Scan for the cell matching the given text and deliver its (X, Y) coordinate at center. 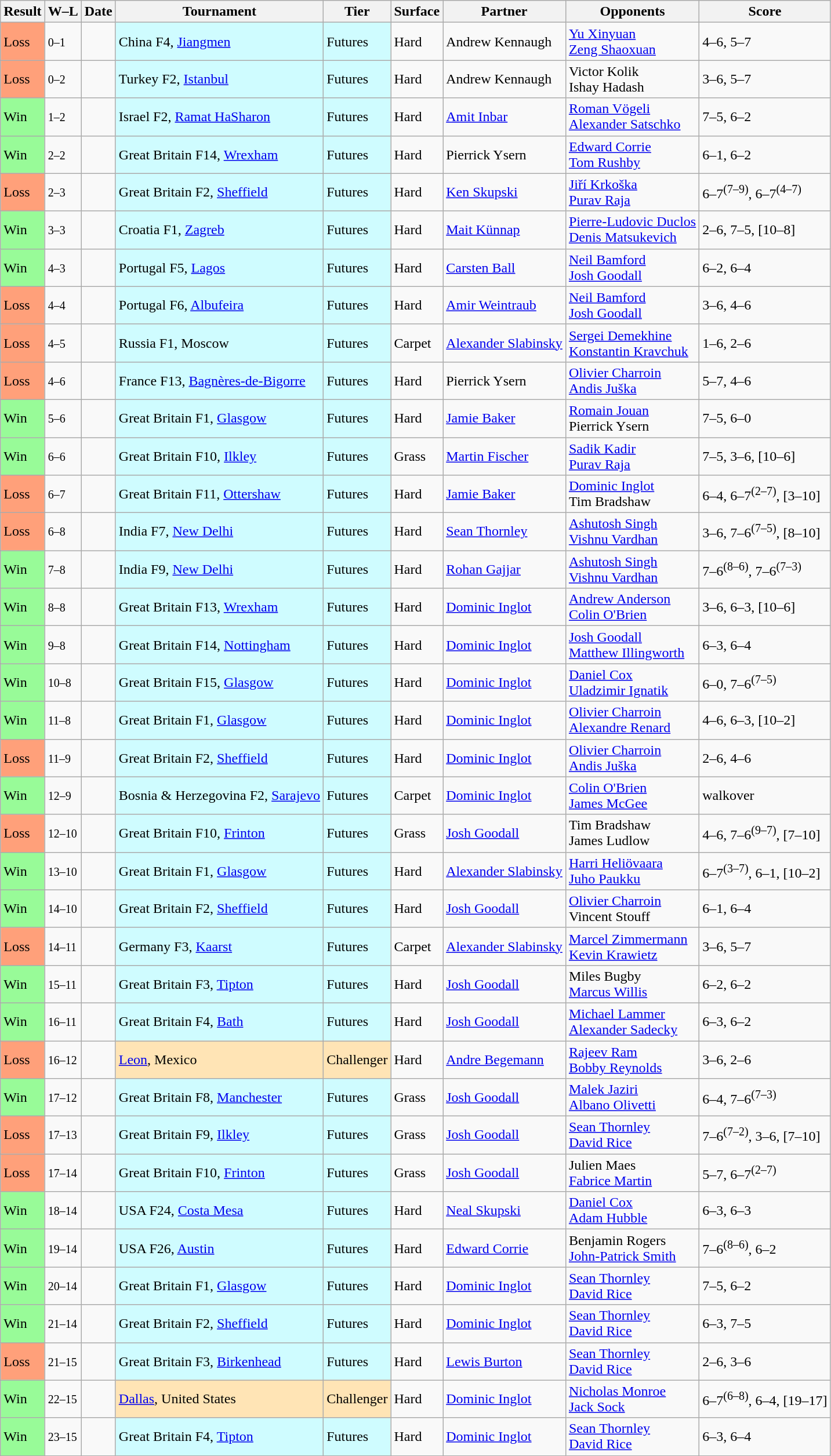
0–2 (63, 79)
4–6 (63, 380)
3–6, 4–6 (765, 305)
Martin Fischer (505, 456)
6–7(6–8), 6–4, [19–17] (765, 1399)
6–1, 6–4 (765, 909)
Benjamin Rogers John-Patrick Smith (632, 1248)
Great Britain F14, Nottingham (219, 645)
21–14 (63, 1324)
4–4 (63, 305)
Dominic Inglot Tim Bradshaw (632, 494)
Bosnia & Herzegovina F2, Sarajevo (219, 795)
19–14 (63, 1248)
5–6 (63, 418)
Marcel Zimmermann Kevin Krawietz (632, 946)
Olivier Charroin Alexandre Renard (632, 720)
4–3 (63, 268)
Great Britain F14, Wrexham (219, 154)
4–6, 6–3, [10–2] (765, 720)
Amir Weintraub (505, 305)
Great Britain F3, Tipton (219, 984)
6–6 (63, 456)
Great Britain F10, Ilkley (219, 456)
China F4, Jiangmen (219, 42)
Miles Bugby Marcus Willis (632, 984)
Germany F3, Kaarst (219, 946)
Daniel Cox Adam Hubble (632, 1210)
2–3 (63, 192)
9–8 (63, 645)
Portugal F6, Albufeira (219, 305)
6–3, 6–2 (765, 1021)
6–0, 7–6(7–5) (765, 683)
Dallas, United States (219, 1399)
Great Britain F4, Tipton (219, 1436)
4–6, 5–7 (765, 42)
6–3, 6–3 (765, 1210)
Croatia F1, Zagreb (219, 230)
17–12 (63, 1098)
Great Britain F13, Wrexham (219, 607)
6–7(3–7), 6–1, [10–2] (765, 871)
17–14 (63, 1173)
Sean Thornley (505, 532)
6–4, 7–6(7–3) (765, 1098)
6–2, 6–2 (765, 984)
walkover (765, 795)
Jiří Krkoška Purav Raja (632, 192)
23–15 (63, 1436)
Lewis Burton (505, 1361)
Great Britain F9, Ilkley (219, 1135)
6–3, 7–5 (765, 1324)
8–8 (63, 607)
Russia F1, Moscow (219, 343)
Result (23, 12)
16–11 (63, 1021)
6–7(7–9), 6–7(4–7) (765, 192)
15–11 (63, 984)
Rohan Gajjar (505, 569)
16–12 (63, 1060)
Sergei Demekhine Konstantin Kravchuk (632, 343)
3–3 (63, 230)
1–2 (63, 117)
3–6, 6–3, [10–6] (765, 607)
7–6(8–6), 6–2 (765, 1248)
Roman Vögeli Alexander Satschko (632, 117)
6–1, 6–2 (765, 154)
7–6(8–6), 7–6(7–3) (765, 569)
6–8 (63, 532)
10–8 (63, 683)
Great Britain F11, Ottershaw (219, 494)
Pierre-Ludovic Duclos Denis Matsukevich (632, 230)
Romain Jouan Pierrick Ysern (632, 418)
Opponents (632, 12)
Malek Jaziri Albano Olivetti (632, 1098)
11–8 (63, 720)
Partner (505, 12)
Great Britain F3, Birkenhead (219, 1361)
21–15 (63, 1361)
Rajeev Ram Bobby Reynolds (632, 1060)
Leon, Mexico (219, 1060)
USA F24, Costa Mesa (219, 1210)
Portugal F5, Lagos (219, 268)
Mait Künnap (505, 230)
Ken Skupski (505, 192)
India F9, New Delhi (219, 569)
Andrew Anderson Colin O'Brien (632, 607)
Israel F2, Ramat HaSharon (219, 117)
Edward Corrie Tom Rushby (632, 154)
Tournament (219, 12)
14–10 (63, 909)
Julien Maes Fabrice Martin (632, 1173)
6–4, 6–7(2–7), [3–10] (765, 494)
Carsten Ball (505, 268)
Tier (357, 12)
Michael Lammer Alexander Sadecky (632, 1021)
2–2 (63, 154)
Yu Xinyuan Zeng Shaoxuan (632, 42)
Tim Bradshaw James Ludlow (632, 833)
Score (765, 12)
12–10 (63, 833)
Victor Kolik Ishay Hadash (632, 79)
12–9 (63, 795)
2–6, 3–6 (765, 1361)
France F13, Bagnères-de-Bigorre (219, 380)
6–7 (63, 494)
5–7, 6–7(2–7) (765, 1173)
2–6, 4–6 (765, 758)
7–5, 6–0 (765, 418)
3–6, 7–6(7–5), [8–10] (765, 532)
Great Britain F8, Manchester (219, 1098)
18–14 (63, 1210)
Great Britain F15, Glasgow (219, 683)
7–8 (63, 569)
India F7, New Delhi (219, 532)
6–2, 6–4 (765, 268)
Josh Goodall Matthew Illingworth (632, 645)
17–13 (63, 1135)
Turkey F2, Istanbul (219, 79)
Edward Corrie (505, 1248)
22–15 (63, 1399)
W–L (63, 12)
2–6, 7–5, [10–8] (765, 230)
Daniel Cox Uladzimir Ignatik (632, 683)
Sadik Kadir Purav Raja (632, 456)
20–14 (63, 1286)
USA F26, Austin (219, 1248)
Olivier Charroin Vincent Stouff (632, 909)
7–6(7–2), 3–6, [7–10] (765, 1135)
11–9 (63, 758)
Colin O'Brien James McGee (632, 795)
5–7, 4–6 (765, 380)
14–11 (63, 946)
Harri Heliövaara Juho Paukku (632, 871)
1–6, 2–6 (765, 343)
3–6, 2–6 (765, 1060)
Neal Skupski (505, 1210)
Amit Inbar (505, 117)
Nicholas Monroe Jack Sock (632, 1399)
Date (99, 12)
Andre Begemann (505, 1060)
Surface (417, 12)
4–6, 7–6(9–7), [7–10] (765, 833)
Great Britain F4, Bath (219, 1021)
4–5 (63, 343)
7–5, 3–6, [10–6] (765, 456)
0–1 (63, 42)
13–10 (63, 871)
